From the cell containing the given text, extract its center point as (X, Y) coordinate. 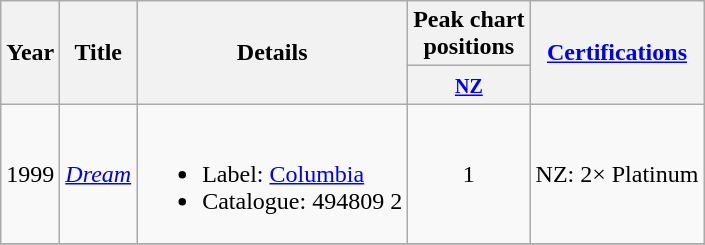
1999 (30, 174)
Certifications (617, 52)
Peak chartpositions (469, 34)
Details (272, 52)
NZ: 2× Platinum (617, 174)
1 (469, 174)
Label: ColumbiaCatalogue: 494809 2 (272, 174)
Dream (98, 174)
NZ (469, 85)
Year (30, 52)
Title (98, 52)
